Provide the [X, Y] coordinate of the cell's center where the given text is located.  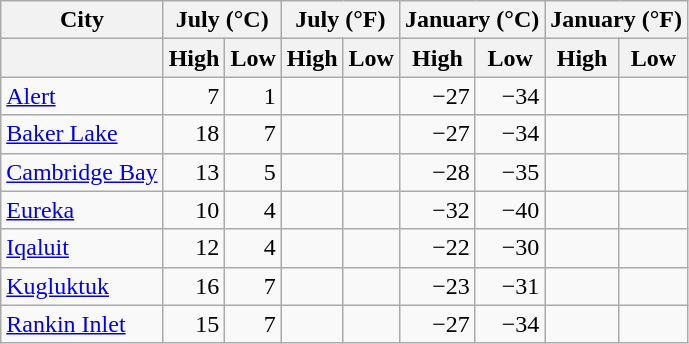
−28 [437, 172]
−30 [510, 248]
−31 [510, 286]
−40 [510, 210]
13 [194, 172]
Iqaluit [82, 248]
July (°C) [222, 20]
10 [194, 210]
City [82, 20]
−32 [437, 210]
July (°F) [340, 20]
January (°C) [472, 20]
−23 [437, 286]
12 [194, 248]
5 [253, 172]
−22 [437, 248]
Rankin Inlet [82, 324]
Baker Lake [82, 134]
Eureka [82, 210]
Alert [82, 96]
15 [194, 324]
Cambridge Bay [82, 172]
Kugluktuk [82, 286]
January (°F) [616, 20]
16 [194, 286]
−35 [510, 172]
18 [194, 134]
1 [253, 96]
